Determine the [x, y] coordinate at the center of the cell enclosing the given text.  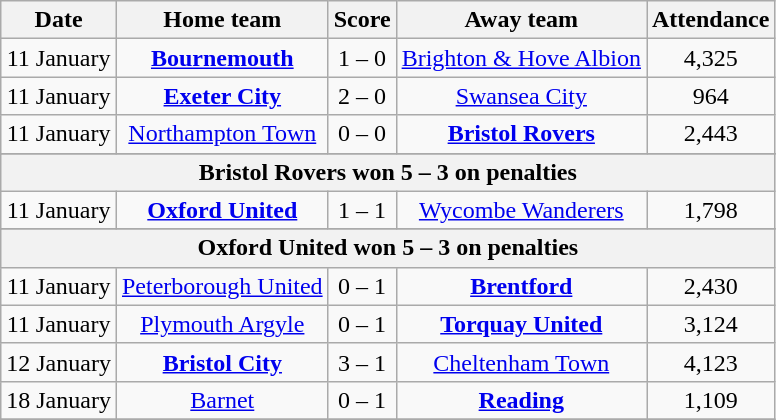
Bristol City [222, 362]
Peterborough United [222, 286]
Plymouth Argyle [222, 324]
Exeter City [222, 96]
Attendance [710, 20]
Brighton & Hove Albion [521, 58]
Brentford [521, 286]
Date [59, 20]
Cheltenham Town [521, 362]
2,443 [710, 134]
12 January [59, 362]
Oxford United won 5 – 3 on penalties [388, 248]
2,430 [710, 286]
Reading [521, 400]
964 [710, 96]
18 January [59, 400]
0 – 0 [362, 134]
Bristol Rovers won 5 – 3 on penalties [388, 172]
1 – 1 [362, 210]
Torquay United [521, 324]
2 – 0 [362, 96]
4,325 [710, 58]
1 – 0 [362, 58]
Bristol Rovers [521, 134]
3 – 1 [362, 362]
Bournemouth [222, 58]
Wycombe Wanderers [521, 210]
Score [362, 20]
1,109 [710, 400]
Away team [521, 20]
4,123 [710, 362]
Home team [222, 20]
Oxford United [222, 210]
3,124 [710, 324]
Northampton Town [222, 134]
Barnet [222, 400]
Swansea City [521, 96]
1,798 [710, 210]
